From the cell containing the given text, extract its center point as [x, y] coordinate. 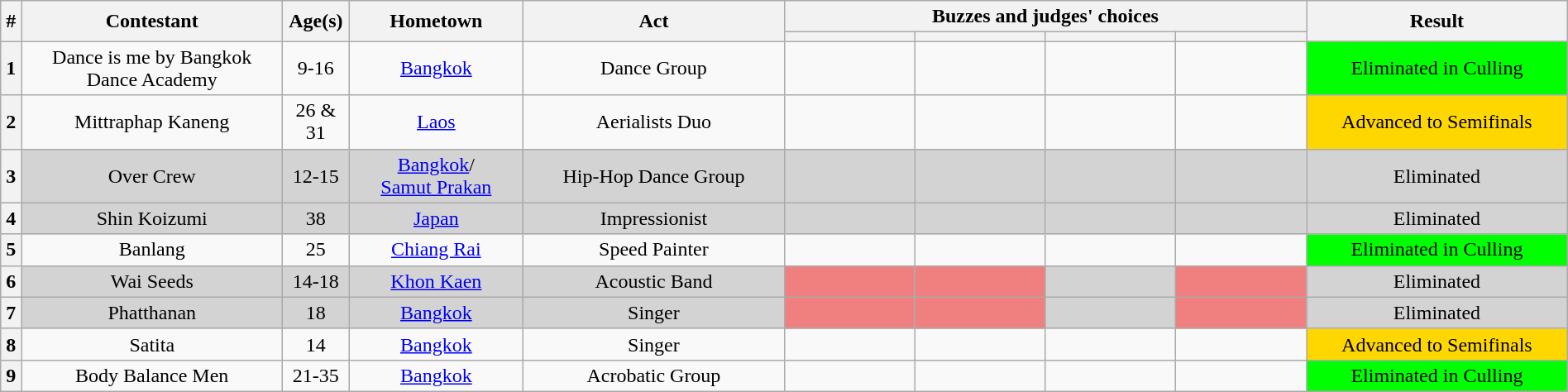
1 [12, 68]
Result [1437, 22]
Mittraphap Kaneng [152, 122]
Buzzes and judges' choices [1045, 17]
12-15 [316, 175]
Chiang Rai [436, 250]
Phatthanan [152, 313]
Over Crew [152, 175]
Satita [152, 344]
14-18 [316, 281]
9 [12, 375]
14 [316, 344]
Dance is me by Bangkok Dance Academy [152, 68]
Aerialists Duo [654, 122]
Hometown [436, 22]
2 [12, 122]
Japan [436, 218]
Speed Painter [654, 250]
Shin Koizumi [152, 218]
8 [12, 344]
Khon Kaen [436, 281]
Hip-Hop Dance Group [654, 175]
Acoustic Band [654, 281]
3 [12, 175]
38 [316, 218]
Impressionist [654, 218]
Laos [436, 122]
4 [12, 218]
26 & 31 [316, 122]
Bangkok/Samut Prakan [436, 175]
Wai Seeds [152, 281]
Body Balance Men [152, 375]
5 [12, 250]
18 [316, 313]
# [12, 22]
Dance Group [654, 68]
Contestant [152, 22]
21-35 [316, 375]
9-16 [316, 68]
6 [12, 281]
Acrobatic Group [654, 375]
7 [12, 313]
25 [316, 250]
Act [654, 22]
Age(s) [316, 22]
Banlang [152, 250]
